Identify which cell holds the provided text, then report its [X, Y] central coordinate. 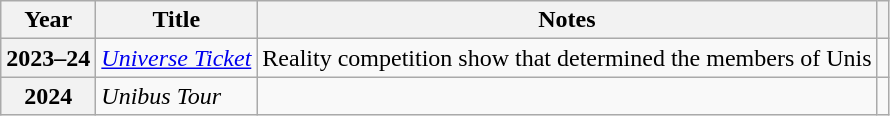
Unibus Tour [176, 96]
Notes [567, 20]
Year [48, 20]
2023–24 [48, 58]
Reality competition show that determined the members of Unis [567, 58]
Universe Ticket [176, 58]
Title [176, 20]
2024 [48, 96]
